Find where the given text appears and provide that cell's center as (X, Y) coordinate. 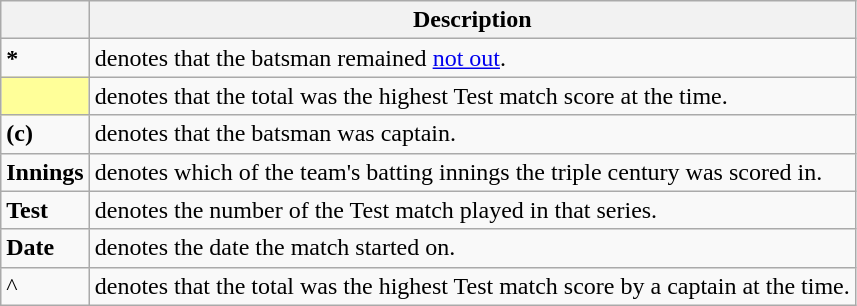
^ (45, 286)
denotes that the batsman remained not out. (472, 58)
Innings (45, 172)
denotes that the total was the highest Test match score at the time. (472, 96)
* (45, 58)
Test (45, 210)
Description (472, 20)
Date (45, 248)
denotes the number of the Test match played in that series. (472, 210)
denotes that the total was the highest Test match score by a captain at the time. (472, 286)
denotes the date the match started on. (472, 248)
denotes which of the team's batting innings the triple century was scored in. (472, 172)
denotes that the batsman was captain. (472, 134)
(c) (45, 134)
